Return the (x, y) coordinate for the center point of the cell that contains the specified text.  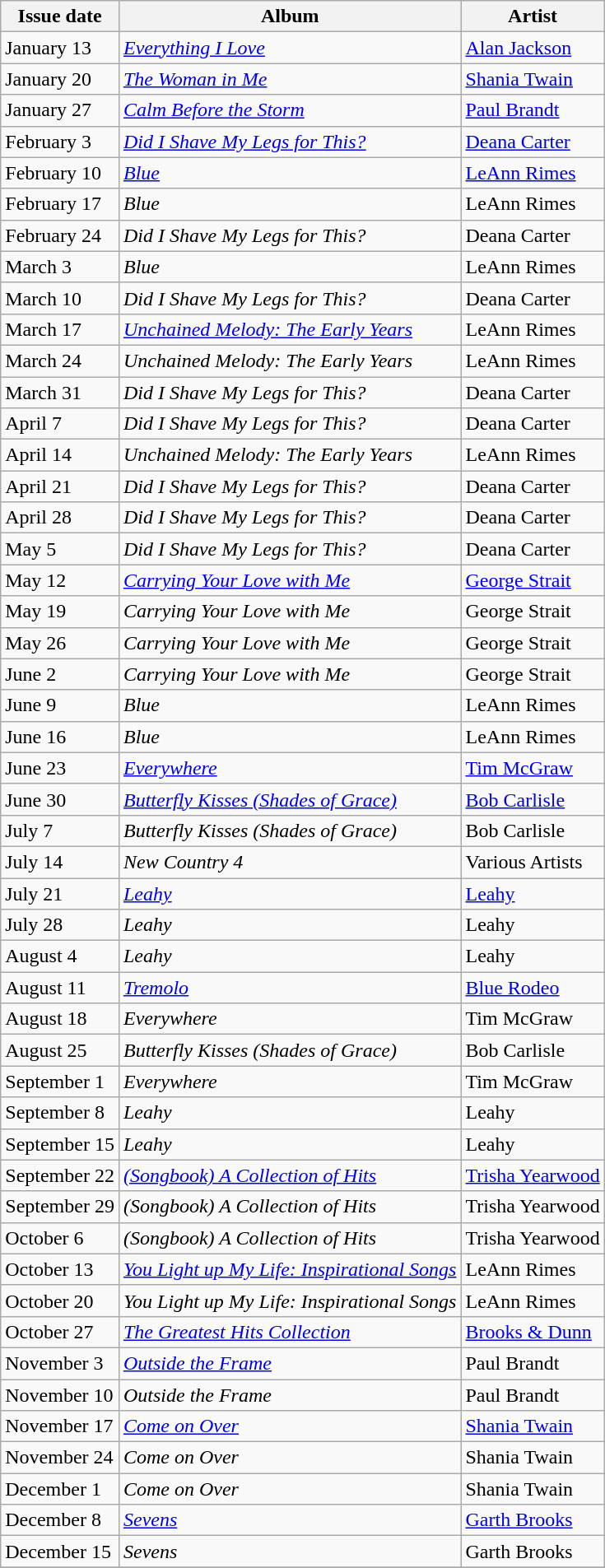
April 28 (60, 518)
November 10 (60, 1395)
June 30 (60, 799)
June 23 (60, 768)
May 12 (60, 580)
March 3 (60, 267)
September 8 (60, 1113)
October 20 (60, 1300)
July 28 (60, 925)
New Country 4 (290, 862)
September 29 (60, 1207)
September 1 (60, 1082)
December 1 (60, 1489)
May 5 (60, 549)
Album (290, 16)
October 13 (60, 1269)
January 13 (60, 48)
August 4 (60, 956)
November 3 (60, 1363)
Various Artists (533, 862)
Tremolo (290, 988)
April 14 (60, 455)
The Greatest Hits Collection (290, 1332)
August 25 (60, 1050)
March 31 (60, 393)
January 27 (60, 110)
Blue Rodeo (533, 988)
July 21 (60, 893)
September 22 (60, 1175)
February 10 (60, 173)
June 16 (60, 737)
February 24 (60, 235)
March 17 (60, 329)
Calm Before the Storm (290, 110)
Issue date (60, 16)
November 24 (60, 1458)
August 18 (60, 1019)
April 7 (60, 424)
Everything I Love (290, 48)
Alan Jackson (533, 48)
February 3 (60, 142)
Brooks & Dunn (533, 1332)
July 14 (60, 862)
June 9 (60, 705)
February 17 (60, 204)
July 7 (60, 831)
April 21 (60, 486)
March 10 (60, 298)
October 6 (60, 1238)
The Woman in Me (290, 79)
May 19 (60, 612)
December 8 (60, 1520)
October 27 (60, 1332)
March 24 (60, 361)
June 2 (60, 674)
November 17 (60, 1426)
May 26 (60, 643)
January 20 (60, 79)
December 15 (60, 1552)
September 15 (60, 1144)
Artist (533, 16)
August 11 (60, 988)
